Locate the cell with the specified text and output its [x, y] center coordinate. 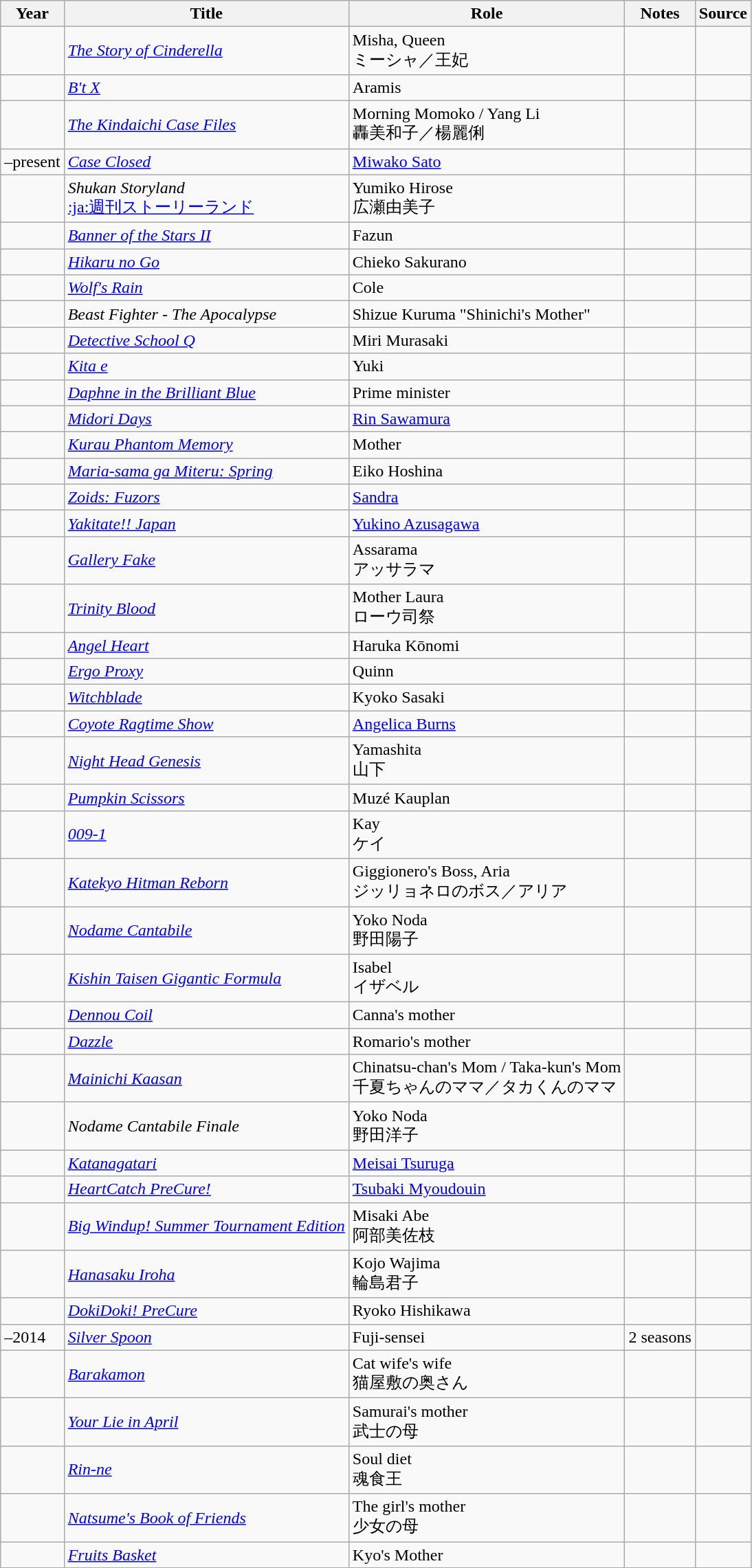
Shizue Kuruma "Shinichi's Mother" [487, 314]
Mainichi Kaasan [206, 1079]
Witchblade [206, 698]
Shukan Storyland:ja:週刊ストーリーランド [206, 199]
Your Lie in April [206, 1422]
Katekyo Hitman Reborn [206, 883]
Role [487, 14]
Canna's mother [487, 1015]
Romario's mother [487, 1041]
Beast Fighter - The Apocalypse [206, 314]
Kurau Phantom Memory [206, 445]
Yoko Noda野田洋子 [487, 1126]
Yuki [487, 366]
Maria-sama ga Miteru: Spring [206, 471]
Quinn [487, 672]
Chieko Sakurano [487, 262]
Yukino Azusagawa [487, 523]
Mother [487, 445]
Dazzle [206, 1041]
Ryoko Hishikawa [487, 1311]
Detective School Q [206, 340]
Fruits Basket [206, 1554]
Big Windup! Summer Tournament Edition [206, 1226]
Tsubaki Myoudouin [487, 1189]
Dennou Coil [206, 1015]
Gallery Fake [206, 560]
Case Closed [206, 162]
Yoko Noda野田陽子 [487, 930]
Silver Spoon [206, 1337]
Nodame Cantabile Finale [206, 1126]
Prime minister [487, 393]
Samurai's mother武士の母 [487, 1422]
Midori Days [206, 419]
Yumiko Hirose広瀬由美子 [487, 199]
Fazun [487, 236]
B't X [206, 87]
Rin-ne [206, 1470]
Kishin Taisen Gigantic Formula [206, 978]
Zoids: Fuzors [206, 497]
Miwako Sato [487, 162]
Miri Murasaki [487, 340]
Angelica Burns [487, 724]
Kyoko Sasaki [487, 698]
Morning Momoko / Yang Li轟美和子／楊麗俐 [487, 124]
Barakamon [206, 1374]
Coyote Ragtime Show [206, 724]
Cole [487, 288]
Hikaru no Go [206, 262]
Kyo's Mother [487, 1554]
Soul diet魂食王 [487, 1470]
Year [32, 14]
Fuji-sensei [487, 1337]
Pumpkin Scissors [206, 797]
Daphne in the Brilliant Blue [206, 393]
Aramis [487, 87]
Yamashita山下 [487, 761]
Natsume's Book of Friends [206, 1518]
Eiko Hoshina [487, 471]
Sandra [487, 497]
–2014 [32, 1337]
Kita e [206, 366]
Hanasaku Iroha [206, 1274]
009-1 [206, 835]
Assaramaアッサラマ [487, 560]
Giggionero's Boss, Ariaジッリョネロのボス／アリア [487, 883]
Trinity Blood [206, 608]
Misha, Queenミーシャ／王妃 [487, 51]
Chinatsu-chan's Mom / Taka-kun's Mom千夏ちゃんのママ／タカくんのママ [487, 1079]
Mother Lauraローウ司祭 [487, 608]
Kojo Wajima輪島君子 [487, 1274]
Notes [660, 14]
Source [723, 14]
The Kindaichi Case Files [206, 124]
HeartCatch PreCure! [206, 1189]
DokiDoki! PreCure [206, 1311]
Yakitate!! Japan [206, 523]
Cat wife's wife猫屋敷の奥さん [487, 1374]
Night Head Genesis [206, 761]
The Story of Cinderella [206, 51]
Ergo Proxy [206, 672]
Angel Heart [206, 645]
Wolf's Rain [206, 288]
Muzé Kauplan [487, 797]
Rin Sawamura [487, 419]
Title [206, 14]
Haruka Kōnomi [487, 645]
Isabelイザベル [487, 978]
–present [32, 162]
2 seasons [660, 1337]
Nodame Cantabile [206, 930]
Katanagatari [206, 1163]
Kayケイ [487, 835]
Meisai Tsuruga [487, 1163]
The girl's mother少女の母 [487, 1518]
Banner of the Stars II [206, 236]
Misaki Abe阿部美佐枝 [487, 1226]
